Scan for the cell matching the given text and deliver its (x, y) coordinate at center. 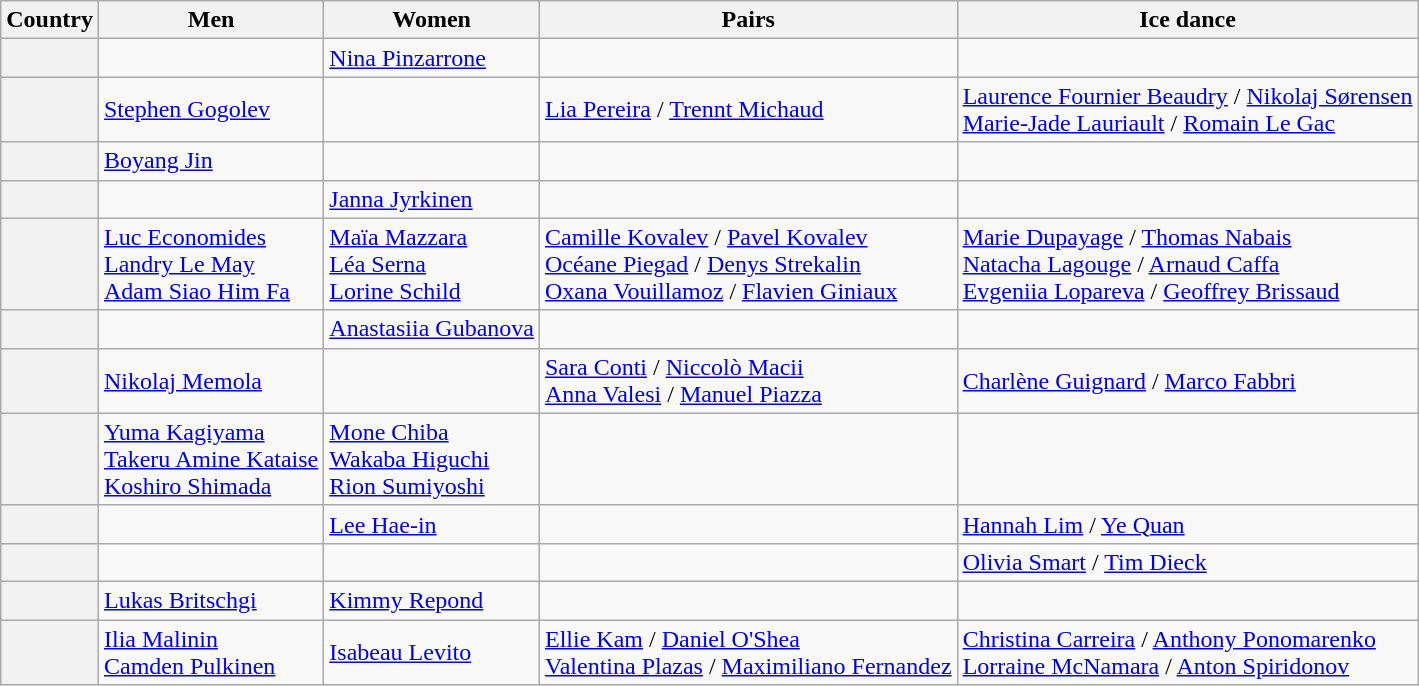
Hannah Lim / Ye Quan (1188, 524)
Lukas Britschgi (210, 600)
Anastasiia Gubanova (432, 329)
Camille Kovalev / Pavel KovalevOcéane Piegad / Denys StrekalinOxana Vouillamoz / Flavien Giniaux (748, 264)
Kimmy Repond (432, 600)
Olivia Smart / Tim Dieck (1188, 562)
Men (210, 20)
Stephen Gogolev (210, 110)
Maïa MazzaraLéa SernaLorine Schild (432, 264)
Ice dance (1188, 20)
Yuma KagiyamaTakeru Amine KataiseKoshiro Shimada (210, 459)
Boyang Jin (210, 161)
Janna Jyrkinen (432, 199)
Ilia MalininCamden Pulkinen (210, 652)
Women (432, 20)
Ellie Kam / Daniel O'SheaValentina Plazas / Maximiliano Fernandez (748, 652)
Lia Pereira / Trennt Michaud (748, 110)
Charlène Guignard / Marco Fabbri (1188, 380)
Pairs (748, 20)
Laurence Fournier Beaudry / Nikolaj SørensenMarie-Jade Lauriault / Romain Le Gac (1188, 110)
Sara Conti / Niccolò MaciiAnna Valesi / Manuel Piazza (748, 380)
Marie Dupayage / Thomas NabaisNatacha Lagouge / Arnaud CaffaEvgeniia Lopareva / Geoffrey Brissaud (1188, 264)
Mone ChibaWakaba HiguchiRion Sumiyoshi (432, 459)
Nikolaj Memola (210, 380)
Nina Pinzarrone (432, 58)
Isabeau Levito (432, 652)
Country (50, 20)
Christina Carreira / Anthony PonomarenkoLorraine McNamara / Anton Spiridonov (1188, 652)
Lee Hae-in (432, 524)
Luc EconomidesLandry Le MayAdam Siao Him Fa (210, 264)
